Pinpoint the cell where the given text exists, returning its [x, y] midpoint coordinate. 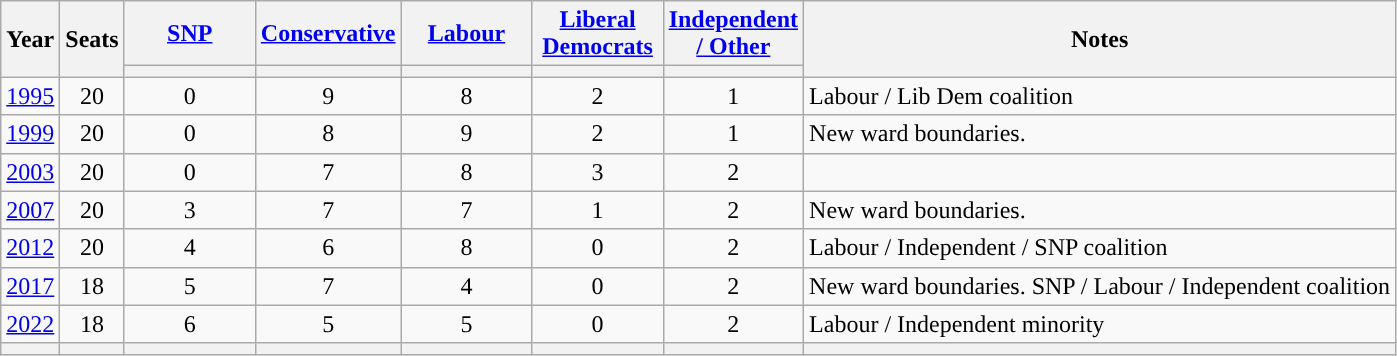
Seats [92, 39]
Conservative [328, 34]
2017 [30, 286]
New ward boundaries. SNP / Labour / Independent coalition [1100, 286]
Labour / Independent minority [1100, 324]
Labour / Independent / SNP coalition [1100, 248]
1995 [30, 96]
2003 [30, 172]
Year [30, 39]
2012 [30, 248]
Liberal Democrats [598, 34]
1999 [30, 134]
2022 [30, 324]
SNP [190, 34]
Independent / Other [733, 34]
Labour [466, 34]
Notes [1100, 39]
Labour / Lib Dem coalition [1100, 96]
2007 [30, 210]
